Locate the cell with the specified text and output its [X, Y] center coordinate. 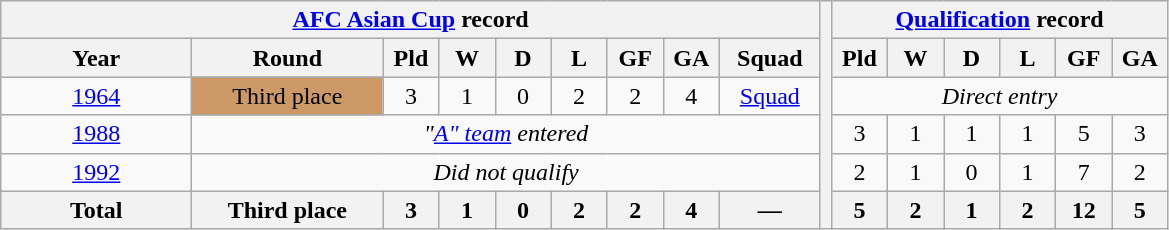
1964 [96, 96]
Direct entry [999, 96]
7 [1084, 172]
AFC Asian Cup record [411, 20]
Did not qualify [506, 172]
— [770, 210]
12 [1084, 210]
Total [96, 210]
Year [96, 58]
Qualification record [999, 20]
1992 [96, 172]
Round [288, 58]
"A" team entered [506, 134]
1988 [96, 134]
